Capture the cell that displays the provided text and extract its (X, Y) central coordinate. 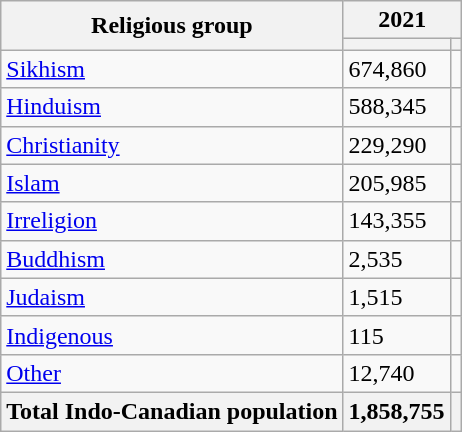
115 (396, 335)
205,985 (396, 183)
1,515 (396, 297)
Sikhism (172, 69)
143,355 (396, 221)
2021 (402, 20)
12,740 (396, 373)
Islam (172, 183)
588,345 (396, 107)
Other (172, 373)
229,290 (396, 145)
Christianity (172, 145)
Total Indo-Canadian population (172, 411)
Hinduism (172, 107)
Irreligion (172, 221)
674,860 (396, 69)
Judaism (172, 297)
1,858,755 (396, 411)
2,535 (396, 259)
Indigenous (172, 335)
Religious group (172, 26)
Buddhism (172, 259)
